Detect which cell encompasses the target text, then output its [x, y] center coordinate. 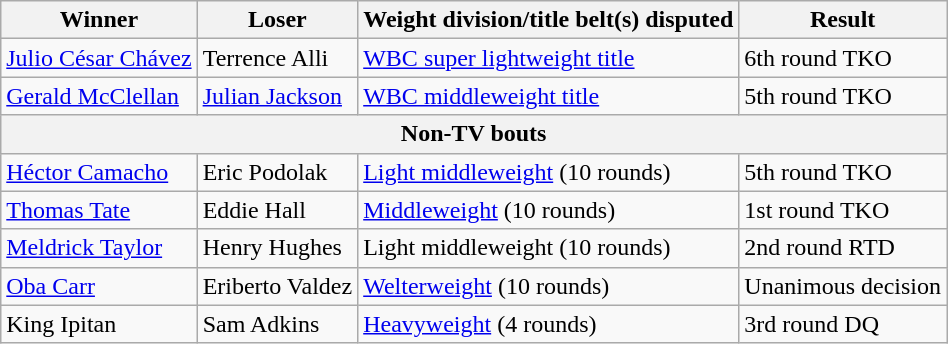
Middleweight (10 rounds) [548, 210]
Non-TV bouts [474, 134]
Loser [278, 20]
Henry Hughes [278, 248]
WBC super lightweight title [548, 58]
Julio César Chávez [99, 58]
Eddie Hall [278, 210]
Eriberto Valdez [278, 286]
3rd round DQ [843, 324]
Oba Carr [99, 286]
Result [843, 20]
Gerald McClellan [99, 96]
Julian Jackson [278, 96]
WBC middleweight title [548, 96]
Thomas Tate [99, 210]
Terrence Alli [278, 58]
King Ipitan [99, 324]
Sam Adkins [278, 324]
Héctor Camacho [99, 172]
Weight division/title belt(s) disputed [548, 20]
2nd round RTD [843, 248]
1st round TKO [843, 210]
Welterweight (10 rounds) [548, 286]
Winner [99, 20]
6th round TKO [843, 58]
Eric Podolak [278, 172]
Heavyweight (4 rounds) [548, 324]
Meldrick Taylor [99, 248]
Unanimous decision [843, 286]
